Provide the [X, Y] coordinate of the cell's center where the given text is located.  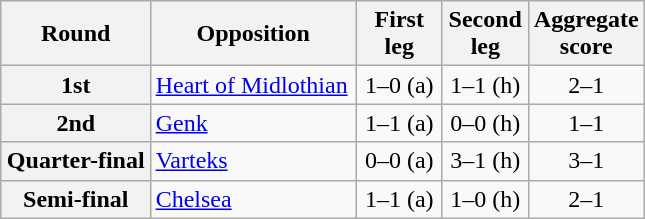
Quarter-final [76, 161]
Chelsea [253, 199]
First leg [399, 34]
Genk [253, 123]
0–0 (a) [399, 161]
Varteks [253, 161]
Second leg [485, 34]
2nd [76, 123]
1–0 (h) [485, 199]
1–1 [586, 123]
Heart of Midlothian [253, 85]
3–1 (h) [485, 161]
0–0 (h) [485, 123]
1–0 (a) [399, 85]
Semi-final [76, 199]
Aggregate score [586, 34]
1–1 (h) [485, 85]
1st [76, 85]
3–1 [586, 161]
Round [76, 34]
Opposition [253, 34]
